Return (x, y) of the center of cell containing provided text 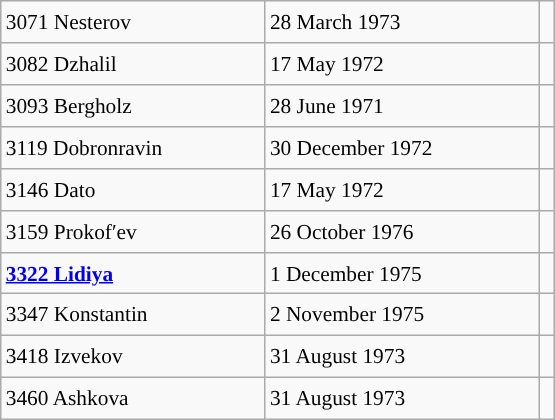
3460 Ashkova (133, 399)
3418 Izvekov (133, 357)
3347 Konstantin (133, 315)
28 June 1971 (402, 106)
2 November 1975 (402, 315)
3322 Lidiya (133, 273)
26 October 1976 (402, 231)
3119 Dobronravin (133, 148)
3082 Dzhalil (133, 64)
3146 Dato (133, 189)
30 December 1972 (402, 148)
1 December 1975 (402, 273)
3071 Nesterov (133, 22)
3159 Prokofʹev (133, 231)
28 March 1973 (402, 22)
3093 Bergholz (133, 106)
